Determine the [x, y] coordinate at the center of the cell enclosing the given text.  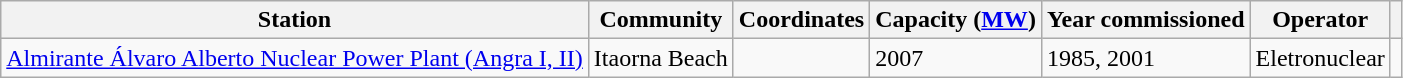
Station [295, 20]
Year commissioned [1146, 20]
Itaorna Beach [660, 58]
Capacity (MW) [956, 20]
Community [660, 20]
Eletronuclear [1320, 58]
Coordinates [801, 20]
2007 [956, 58]
Operator [1320, 20]
Almirante Álvaro Alberto Nuclear Power Plant (Angra I, II) [295, 58]
1985, 2001 [1146, 58]
